Determine the [x, y] coordinate at the center of the cell enclosing the given text.  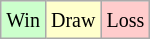
Win [24, 20]
Draw [72, 20]
Loss [126, 20]
